Provide the (X, Y) coordinate of the cell's center where the given text is located.  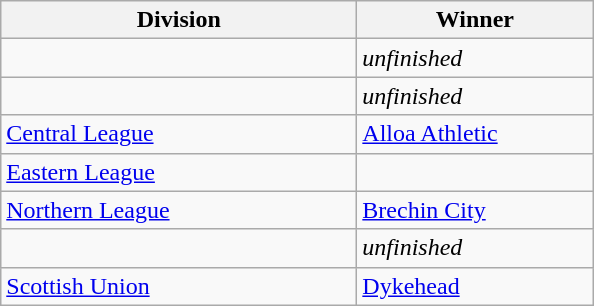
Dykehead (475, 286)
Alloa Athletic (475, 134)
Northern League (179, 210)
Brechin City (475, 210)
Scottish Union (179, 286)
Eastern League (179, 172)
Central League (179, 134)
Division (179, 20)
Winner (475, 20)
